Identify which cell holds the provided text, then report its (x, y) central coordinate. 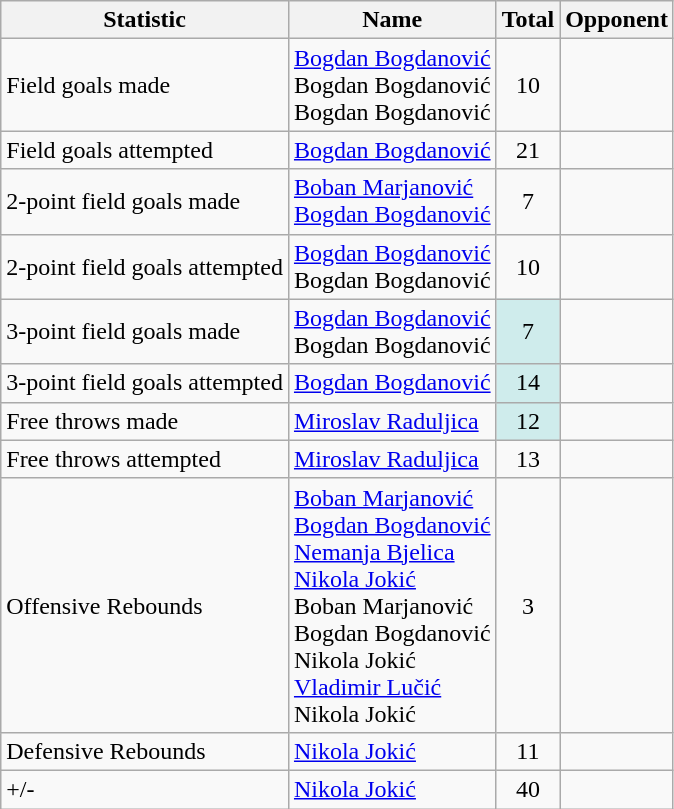
12 (528, 421)
14 (528, 383)
2-point field goals made (145, 202)
Free throws attempted (145, 459)
11 (528, 751)
Bogdan BogdanovićBogdan BogdanovićBogdan Bogdanović (392, 85)
Defensive Rebounds (145, 751)
Field goals attempted (145, 150)
21 (528, 150)
Boban MarjanovićBogdan Bogdanović (392, 202)
Field goals made (145, 85)
40 (528, 789)
Total (528, 20)
Free throws made (145, 421)
Offensive Rebounds (145, 605)
Name (392, 20)
3-point field goals attempted (145, 383)
+/- (145, 789)
Statistic (145, 20)
Opponent (617, 20)
Boban MarjanovićBogdan BogdanovićNemanja BjelicaNikola JokićBoban MarjanovićBogdan BogdanovićNikola JokićVladimir LučićNikola Jokić (392, 605)
2-point field goals attempted (145, 266)
13 (528, 459)
3 (528, 605)
3-point field goals made (145, 332)
